Output the [x, y] coordinate of the center of the cell containing the given text.  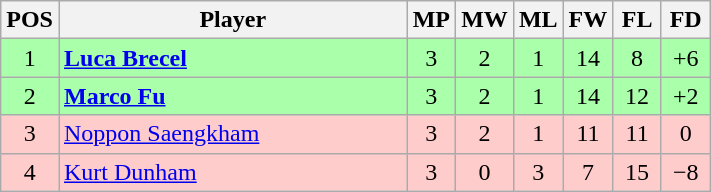
Marco Fu [232, 96]
MW [485, 20]
MP [432, 20]
FL [638, 20]
FW [588, 20]
+2 [686, 96]
ML [538, 20]
Luca Brecel [232, 58]
7 [588, 172]
12 [638, 96]
FD [686, 20]
Kurt Dunham [232, 172]
Player [232, 20]
+6 [686, 58]
−8 [686, 172]
15 [638, 172]
4 [30, 172]
8 [638, 58]
POS [30, 20]
Noppon Saengkham [232, 134]
